Pinpoint the cell where the given text exists, returning its (X, Y) midpoint coordinate. 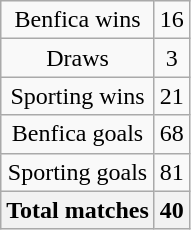
81 (172, 172)
Draws (78, 58)
Sporting wins (78, 96)
68 (172, 134)
21 (172, 96)
Benfica wins (78, 20)
Sporting goals (78, 172)
3 (172, 58)
Total matches (78, 210)
40 (172, 210)
Benfica goals (78, 134)
16 (172, 20)
